Return the [X, Y] coordinate for the center point of the cell that contains the specified text.  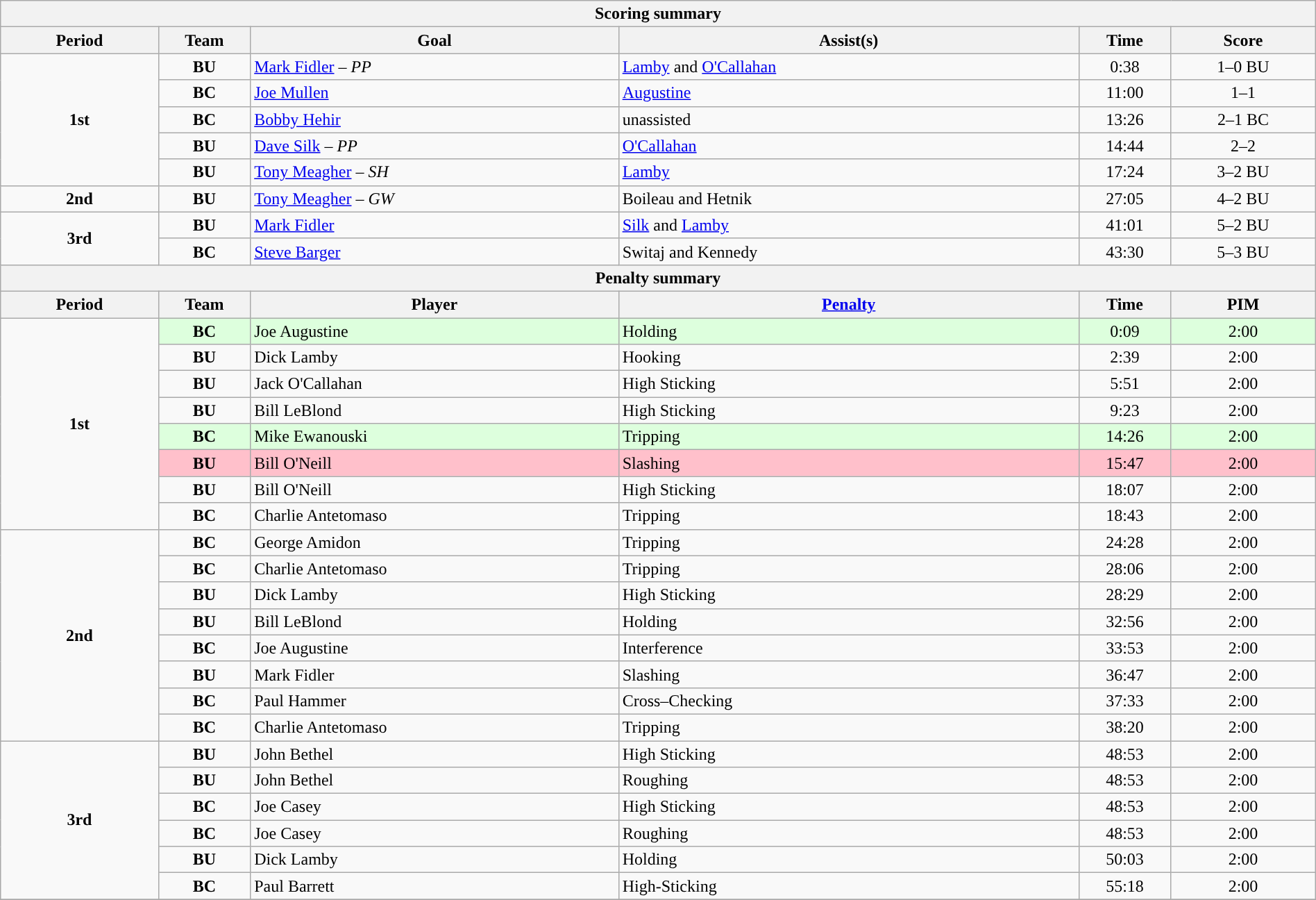
Dave Silk – PP [435, 146]
O'Callahan [848, 146]
38:20 [1124, 727]
Paul Barrett [435, 886]
55:18 [1124, 886]
Tony Meagher – SH [435, 172]
11:00 [1124, 93]
28:29 [1124, 595]
50:03 [1124, 860]
36:47 [1124, 674]
15:47 [1124, 463]
Steve Barger [435, 251]
Penalty [848, 304]
Interference [848, 648]
5:51 [1124, 384]
18:43 [1124, 516]
33:53 [1124, 648]
0:38 [1124, 67]
Boileau and Hetnik [848, 199]
George Amidon [435, 542]
13:26 [1124, 119]
1–1 [1243, 93]
Scoring summary [658, 14]
High-Sticking [848, 886]
unassisted [848, 119]
43:30 [1124, 251]
Switaj and Kennedy [848, 251]
3–2 BU [1243, 172]
Joe Mullen [435, 93]
Augustine [848, 93]
18:07 [1124, 490]
Cross–Checking [848, 701]
27:05 [1124, 199]
5–2 BU [1243, 225]
Lamby and O'Callahan [848, 67]
9:23 [1124, 410]
4–2 BU [1243, 199]
Assist(s) [848, 40]
Jack O'Callahan [435, 384]
Silk and Lamby [848, 225]
Goal [435, 40]
1–0 BU [1243, 67]
PIM [1243, 304]
Penalty summary [658, 278]
32:56 [1124, 622]
5–3 BU [1243, 251]
Mike Ewanouski [435, 437]
Score [1243, 40]
Paul Hammer [435, 701]
2:39 [1124, 358]
14:26 [1124, 437]
24:28 [1124, 542]
Hooking [848, 358]
14:44 [1124, 146]
Mark Fidler – PP [435, 67]
Lamby [848, 172]
41:01 [1124, 225]
Tony Meagher – GW [435, 199]
2–2 [1243, 146]
37:33 [1124, 701]
0:09 [1124, 331]
2–1 BC [1243, 119]
Bobby Hehir [435, 119]
17:24 [1124, 172]
Player [435, 304]
28:06 [1124, 569]
